Determine the [X, Y] coordinate at the center of the cell enclosing the given text.  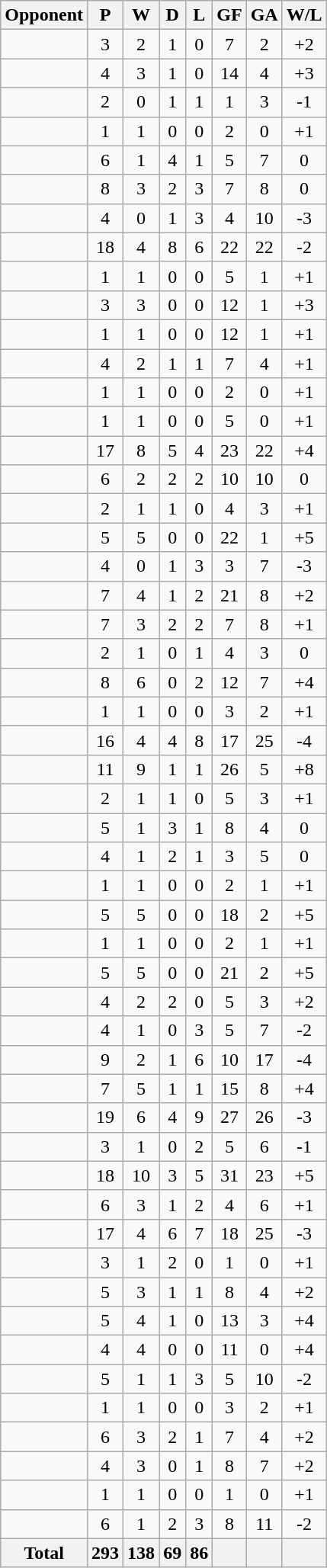
D [172, 15]
15 [229, 1089]
86 [200, 1553]
Total [44, 1553]
GA [264, 15]
69 [172, 1553]
+8 [304, 769]
138 [142, 1553]
L [200, 15]
27 [229, 1117]
W/L [304, 15]
16 [105, 740]
19 [105, 1117]
31 [229, 1175]
293 [105, 1553]
13 [229, 1321]
GF [229, 15]
W [142, 15]
Opponent [44, 15]
14 [229, 73]
P [105, 15]
